Return the (x, y) coordinate for the center point of the cell that contains the specified text.  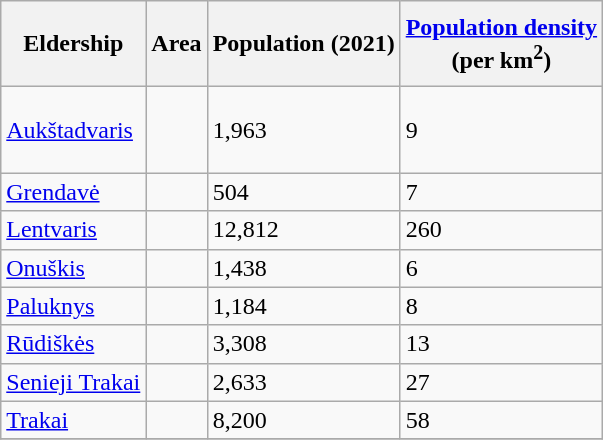
Rūdiškės (74, 344)
1,438 (304, 268)
1,184 (304, 306)
8,200 (304, 420)
260 (501, 230)
9 (501, 130)
Paluknys (74, 306)
Area (176, 44)
Trakai (74, 420)
1,963 (304, 130)
Population density(per km2) (501, 44)
7 (501, 192)
Lentvaris (74, 230)
Aukštadvaris (74, 130)
Onuškis (74, 268)
Eldership (74, 44)
27 (501, 382)
504 (304, 192)
3,308 (304, 344)
58 (501, 420)
13 (501, 344)
Grendavė (74, 192)
Senieji Trakai (74, 382)
2,633 (304, 382)
8 (501, 306)
6 (501, 268)
12,812 (304, 230)
Population (2021) (304, 44)
